For the text-containing cell, return its midpoint in [X, Y] coordinate format. 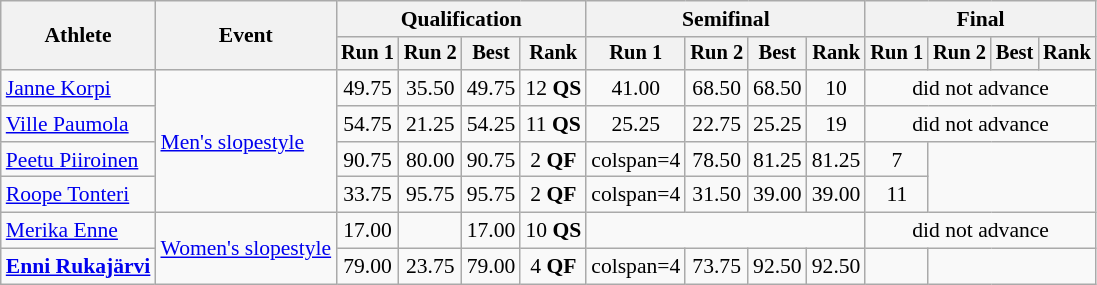
54.25 [492, 124]
Athlete [78, 36]
21.25 [430, 124]
11 [896, 195]
10 QS [553, 231]
54.75 [368, 124]
41.00 [636, 88]
10 [836, 88]
Qualification [461, 19]
Women's slopestyle [246, 248]
33.75 [368, 195]
12 QS [553, 88]
35.50 [430, 88]
Final [980, 19]
Ville Paumola [78, 124]
78.50 [716, 160]
Peetu Piiroinen [78, 160]
Semifinal [726, 19]
80.00 [430, 160]
Roope Tonteri [78, 195]
19 [836, 124]
73.75 [716, 267]
22.75 [716, 124]
7 [896, 160]
4 QF [553, 267]
11 QS [553, 124]
23.75 [430, 267]
Enni Rukajärvi [78, 267]
Janne Korpi [78, 88]
Men's slopestyle [246, 141]
31.50 [716, 195]
Merika Enne [78, 231]
Event [246, 36]
